Return the (X, Y) coordinate for the center point of the cell that contains the specified text.  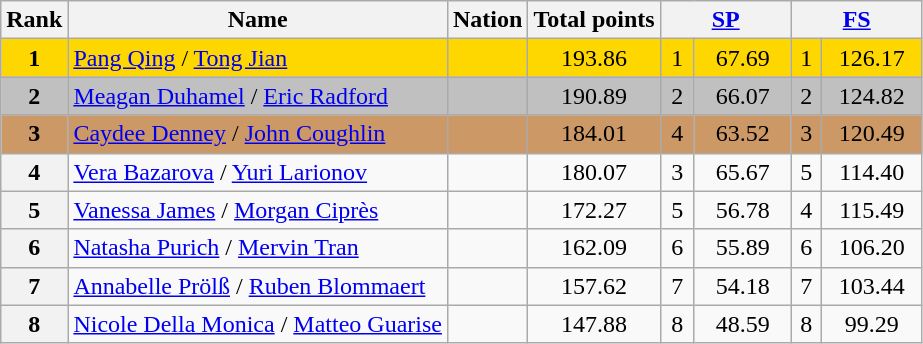
65.67 (742, 172)
Pang Qing / Tong Jian (258, 58)
Vera Bazarova / Yuri Larionov (258, 172)
157.62 (594, 286)
106.20 (872, 248)
SP (726, 20)
162.09 (594, 248)
56.78 (742, 210)
Meagan Duhamel / Eric Radford (258, 96)
67.69 (742, 58)
66.07 (742, 96)
115.49 (872, 210)
Total points (594, 20)
184.01 (594, 134)
48.59 (742, 324)
54.18 (742, 286)
172.27 (594, 210)
Annabelle Prölß / Ruben Blommaert (258, 286)
147.88 (594, 324)
124.82 (872, 96)
Rank (34, 20)
126.17 (872, 58)
FS (856, 20)
Natasha Purich / Mervin Tran (258, 248)
Name (258, 20)
Nation (487, 20)
63.52 (742, 134)
193.86 (594, 58)
Caydee Denney / John Coughlin (258, 134)
190.89 (594, 96)
120.49 (872, 134)
103.44 (872, 286)
99.29 (872, 324)
114.40 (872, 172)
Vanessa James / Morgan Ciprès (258, 210)
180.07 (594, 172)
Nicole Della Monica / Matteo Guarise (258, 324)
55.89 (742, 248)
